Find where the given text appears and provide that cell's center as (x, y) coordinate. 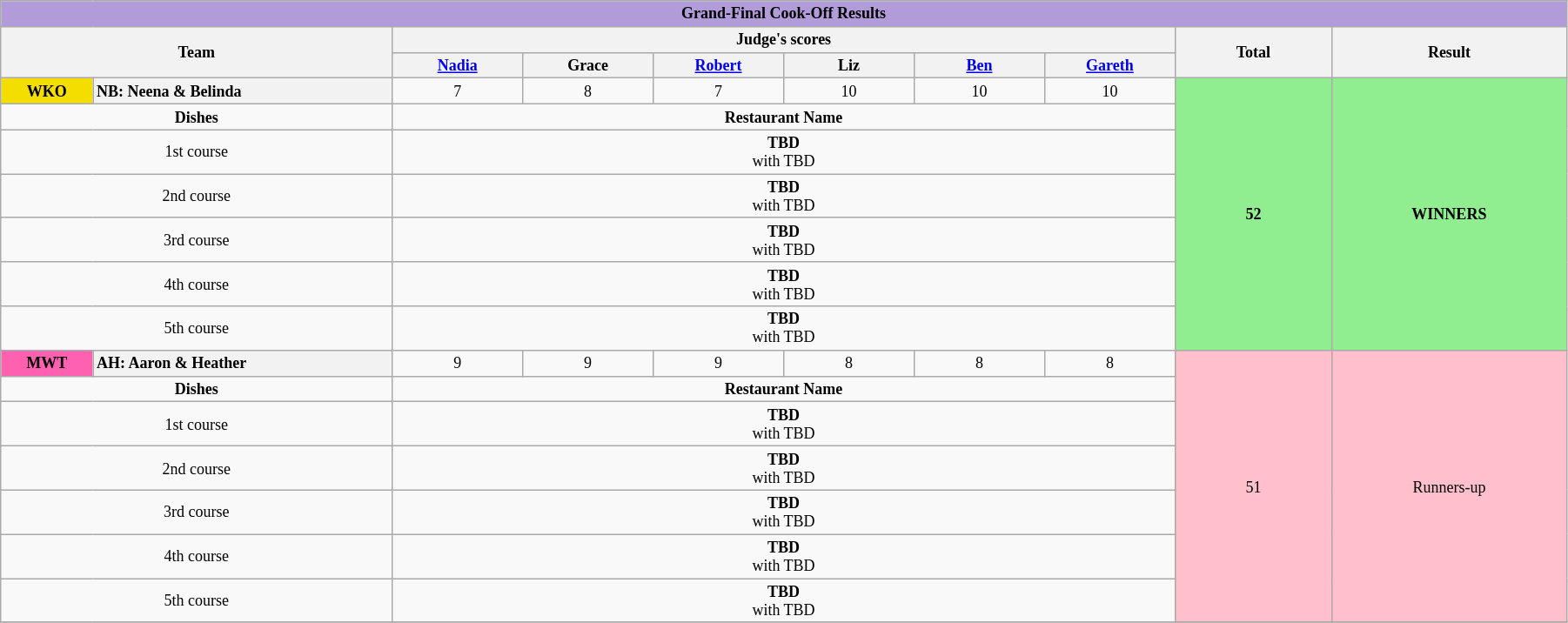
WINNERS (1449, 214)
Nadia (458, 65)
Gareth (1109, 65)
Ben (979, 65)
Liz (849, 65)
MWT (47, 363)
Grand-Final Cook-Off Results (784, 14)
Team (197, 52)
AH: Aaron & Heather (243, 363)
51 (1253, 486)
52 (1253, 214)
Total (1253, 52)
Result (1449, 52)
WKO (47, 91)
Robert (719, 65)
Grace (588, 65)
Runners-up (1449, 486)
NB: Neena & Belinda (243, 91)
Judge's scores (784, 39)
